Extract the [x, y] coordinate from the center of the cell holding the provided text.  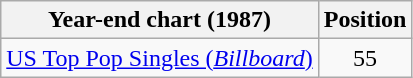
55 [365, 58]
US Top Pop Singles (Billboard) [160, 58]
Year-end chart (1987) [160, 20]
Position [365, 20]
